Output the (x, y) coordinate of the center of the cell containing the given text.  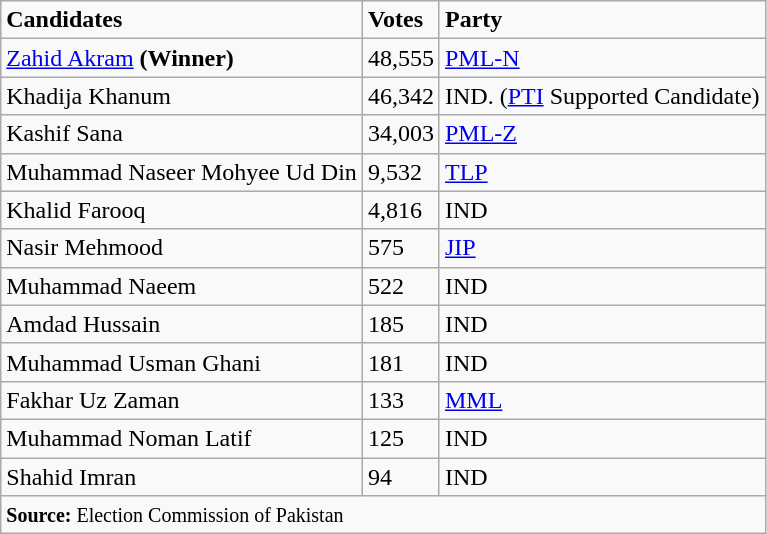
4,816 (400, 210)
94 (400, 477)
9,532 (400, 172)
48,555 (400, 58)
34,003 (400, 134)
575 (400, 248)
TLP (602, 172)
Muhammad Naeem (182, 286)
133 (400, 400)
Amdad Hussain (182, 324)
125 (400, 438)
Zahid Akram (Winner) (182, 58)
Shahid Imran (182, 477)
Kashif Sana (182, 134)
IND. (PTI Supported Candidate) (602, 96)
Khalid Farooq (182, 210)
185 (400, 324)
181 (400, 362)
PML-Z (602, 134)
46,342 (400, 96)
PML-N (602, 58)
Candidates (182, 20)
Muhammad Usman Ghani (182, 362)
Nasir Mehmood (182, 248)
Party (602, 20)
Khadija Khanum (182, 96)
MML (602, 400)
Fakhar Uz Zaman (182, 400)
Muhammad Noman Latif (182, 438)
Muhammad Naseer Mohyee Ud Din (182, 172)
JIP (602, 248)
522 (400, 286)
Votes (400, 20)
Source: Election Commission of Pakistan (383, 515)
